Return [x, y] of the center of cell containing provided text 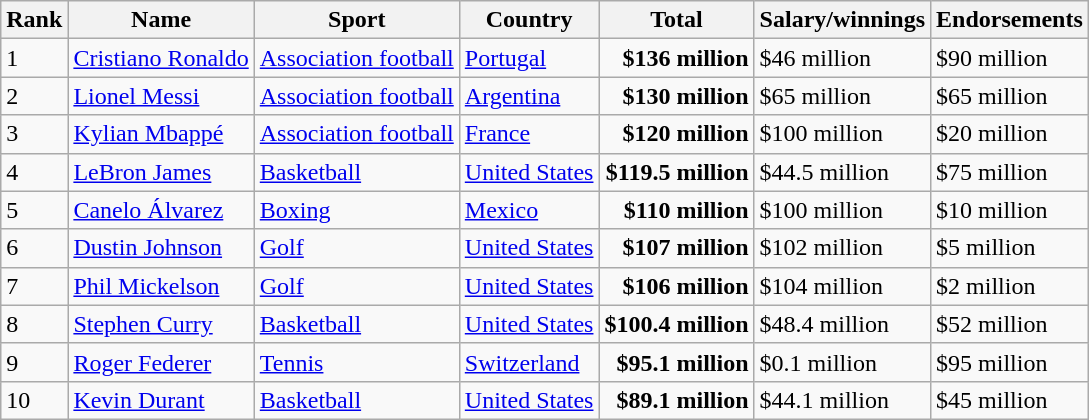
$44.1 million [842, 400]
Kylian Mbappé [161, 134]
Salary/winnings [842, 20]
$130 million [676, 96]
$48.4 million [842, 324]
$110 million [676, 210]
$0.1 million [842, 362]
Tennis [356, 362]
Phil Mickelson [161, 286]
1 [34, 58]
$95 million [1010, 362]
$44.5 million [842, 172]
$75 million [1010, 172]
Argentina [529, 96]
$20 million [1010, 134]
2 [34, 96]
$104 million [842, 286]
$45 million [1010, 400]
Canelo Álvarez [161, 210]
$46 million [842, 58]
6 [34, 248]
$102 million [842, 248]
Switzerland [529, 362]
Dustin Johnson [161, 248]
Country [529, 20]
3 [34, 134]
Boxing [356, 210]
9 [34, 362]
$106 million [676, 286]
4 [34, 172]
$100.4 million [676, 324]
$52 million [1010, 324]
Mexico [529, 210]
Name [161, 20]
Lionel Messi [161, 96]
8 [34, 324]
$90 million [1010, 58]
5 [34, 210]
Endorsements [1010, 20]
7 [34, 286]
$10 million [1010, 210]
$5 million [1010, 248]
Rank [34, 20]
$2 million [1010, 286]
Stephen Curry [161, 324]
France [529, 134]
10 [34, 400]
$95.1 million [676, 362]
$89.1 million [676, 400]
Sport [356, 20]
LeBron James [161, 172]
$107 million [676, 248]
Cristiano Ronaldo [161, 58]
Portugal [529, 58]
Roger Federer [161, 362]
$120 million [676, 134]
$119.5 million [676, 172]
Kevin Durant [161, 400]
Total [676, 20]
$136 million [676, 58]
